Return (X, Y) of the center of cell containing provided text 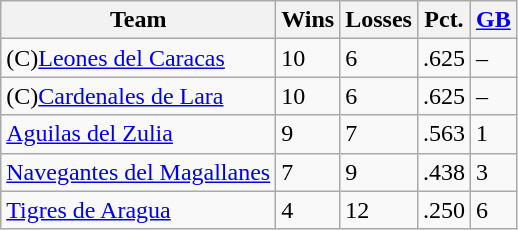
.438 (444, 172)
(C)Leones del Caracas (138, 58)
12 (379, 210)
(C)Cardenales de Lara (138, 96)
Losses (379, 20)
.250 (444, 210)
Aguilas del Zulia (138, 134)
Team (138, 20)
1 (494, 134)
Pct. (444, 20)
GB (494, 20)
Wins (308, 20)
4 (308, 210)
3 (494, 172)
Navegantes del Magallanes (138, 172)
Tigres de Aragua (138, 210)
.563 (444, 134)
